Determine the (x, y) coordinate at the center of the cell enclosing the given text.  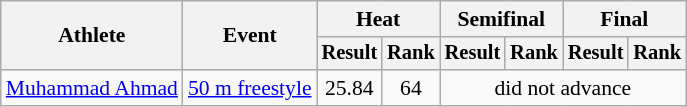
Semifinal (502, 19)
did not advance (563, 88)
Athlete (92, 36)
25.84 (350, 88)
Heat (378, 19)
Event (250, 36)
64 (411, 88)
50 m freestyle (250, 88)
Muhammad Ahmad (92, 88)
Final (624, 19)
